Search for the cell housing the specified text and yield its [x, y] center coordinate. 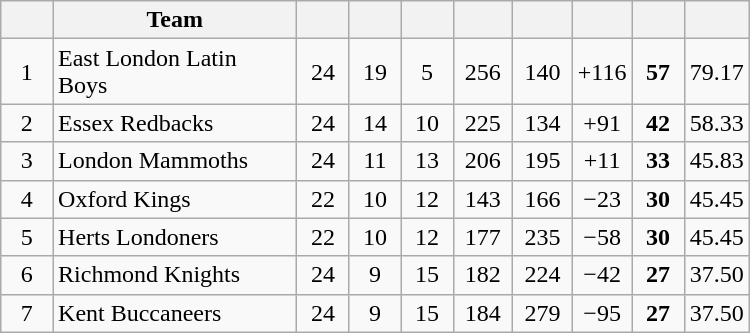
166 [543, 199]
+91 [602, 123]
140 [543, 72]
11 [375, 161]
45.83 [716, 161]
7 [27, 313]
14 [375, 123]
Oxford Kings [175, 199]
279 [543, 313]
Kent Buccaneers [175, 313]
19 [375, 72]
4 [27, 199]
Essex Redbacks [175, 123]
−58 [602, 237]
+116 [602, 72]
42 [658, 123]
33 [658, 161]
57 [658, 72]
184 [483, 313]
134 [543, 123]
1 [27, 72]
143 [483, 199]
79.17 [716, 72]
−42 [602, 275]
−23 [602, 199]
East London Latin Boys [175, 72]
London Mammoths [175, 161]
225 [483, 123]
177 [483, 237]
+11 [602, 161]
206 [483, 161]
195 [543, 161]
Richmond Knights [175, 275]
235 [543, 237]
13 [427, 161]
Team [175, 20]
58.33 [716, 123]
−95 [602, 313]
224 [543, 275]
2 [27, 123]
Herts Londoners [175, 237]
3 [27, 161]
182 [483, 275]
256 [483, 72]
6 [27, 275]
